Capture the cell that displays the provided text and extract its [x, y] central coordinate. 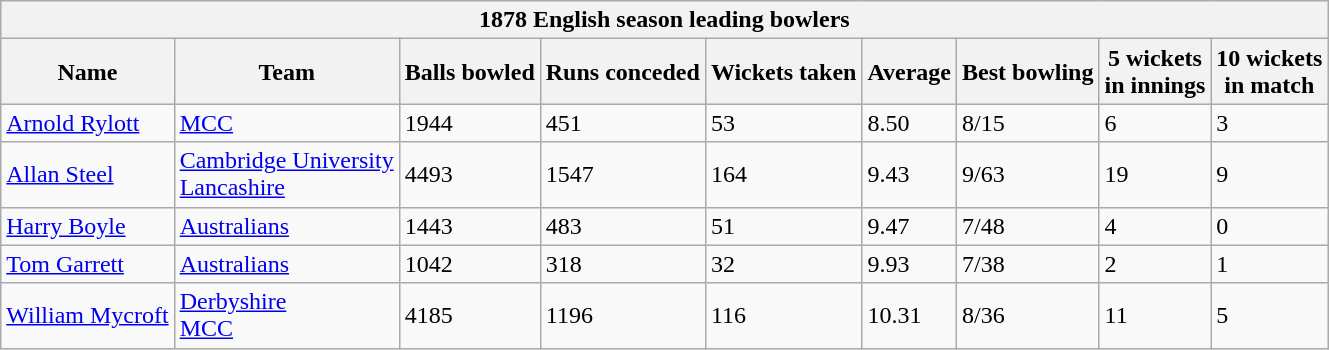
1042 [470, 264]
0 [1270, 226]
MCC [286, 123]
9.43 [910, 174]
1944 [470, 123]
Cambridge UniversityLancashire [286, 174]
DerbyshireMCC [286, 316]
Balls bowled [470, 72]
451 [622, 123]
10 wicketsin match [1270, 72]
Average [910, 72]
3 [1270, 123]
19 [1155, 174]
8/15 [1028, 123]
1443 [470, 226]
8.50 [910, 123]
Wickets taken [784, 72]
32 [784, 264]
William Mycroft [88, 316]
1547 [622, 174]
Harry Boyle [88, 226]
483 [622, 226]
4 [1155, 226]
7/38 [1028, 264]
9/63 [1028, 174]
1878 English season leading bowlers [664, 20]
Arnold Rylott [88, 123]
Best bowling [1028, 72]
8/36 [1028, 316]
4185 [470, 316]
11 [1155, 316]
164 [784, 174]
6 [1155, 123]
5 [1270, 316]
Allan Steel [88, 174]
5 wicketsin innings [1155, 72]
10.31 [910, 316]
1196 [622, 316]
Tom Garrett [88, 264]
9.47 [910, 226]
51 [784, 226]
9.93 [910, 264]
Runs conceded [622, 72]
1 [1270, 264]
2 [1155, 264]
Name [88, 72]
9 [1270, 174]
53 [784, 123]
116 [784, 316]
Team [286, 72]
318 [622, 264]
7/48 [1028, 226]
4493 [470, 174]
